Pinpoint the cell where the given text exists, returning its (X, Y) midpoint coordinate. 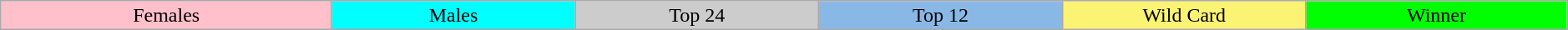
Females (166, 15)
Winner (1436, 15)
Males (453, 15)
Top 24 (697, 15)
Wild Card (1184, 15)
Top 12 (941, 15)
